Return the (x, y) coordinate for the center point of the cell that contains the specified text.  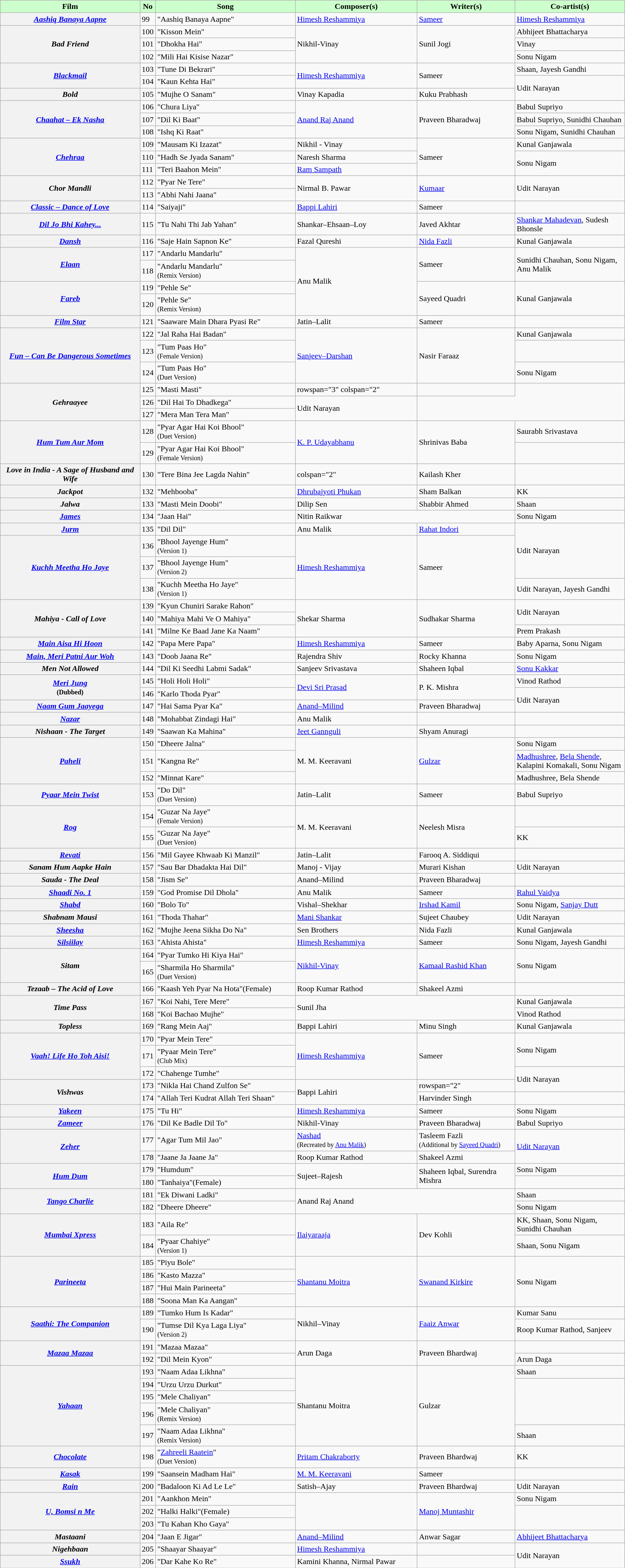
Shaan, Sonu Nigam (570, 1246)
196 (148, 1414)
"Humdum" (225, 1170)
Hum Dum (70, 1176)
Sanjeev–Darshan (356, 355)
Parineeta (70, 1281)
112 (148, 182)
106 (148, 107)
"Mele Chaliyan"(Remix Version) (225, 1414)
Shabd (70, 905)
141 (148, 631)
"Mil Gayee Khwaab Ki Manzil" (225, 854)
Kailash Kher (466, 474)
Nishaan - The Target (70, 731)
159 (148, 892)
Bold (70, 94)
Zeher (70, 1146)
Mazaa Mazaa (70, 1353)
"Mujhe Jeena Sikha Do Na" (225, 930)
Tasleem Fazli(Additional by Sayeed Quadri) (466, 1140)
174 (148, 1098)
"Dar Kahe Ko Re" (225, 1561)
Classic – Dance of Love (70, 207)
124 (148, 372)
103 (148, 69)
"Abhi Nahi Jaana" (225, 195)
"Pehle Se" (Remix Version) (225, 304)
"Aashiq Banaya Aapne" (225, 19)
"Zahreeli Raatein"(Duet Version) (225, 1457)
Manoj - Vijay (356, 867)
127 (148, 415)
123 (148, 351)
Hum Tum Aur Mom (70, 442)
147 (148, 706)
"Jaan Hai" (225, 517)
100 (148, 32)
"Guzar Na Jaye"(Duet Version) (225, 837)
Song (225, 7)
134 (148, 517)
"Jaane Ja Jaane Ja" (225, 1157)
U, Bomsi n Me (70, 1511)
Pyaar Mein Twist (70, 795)
125 (148, 389)
168 (148, 1014)
"Hai Sama Pyar Ka" (225, 706)
109 (148, 144)
"Andarlu Mandarlu" (Remix Version) (225, 271)
"Pyar Mein Tere" (225, 1039)
Sauda - The Deal (70, 880)
Naam Gum Jaayega (70, 706)
Nitin Raikwar (405, 517)
201 (148, 1499)
"Mohabbat Zindagi Hai" (225, 719)
"Tumse Dil Kya Laga Liya"(Version 2) (225, 1330)
Rocky Khanna (466, 656)
"Mele Chaliyan" (225, 1397)
173 (148, 1085)
200 (148, 1486)
"Saje Hain Sapnon Ke" (225, 241)
198 (148, 1457)
Sujeet–Rajesh (356, 1176)
Nirmal B. Pawar (356, 188)
Nikhil–Vinay (356, 1324)
183 (148, 1224)
145 (148, 681)
"Dil Hai To Dhadkega" (225, 402)
Time Pass (70, 1008)
204 (148, 1536)
"Saaware Main Dhara Pyasi Re" (225, 322)
"Guzar Na Jaye"(Female Version) (225, 816)
165 (148, 972)
Shyam Anuragi (466, 731)
Kamaal Rashid Khan (466, 966)
"Kaash Yeh Pyar Na Hota"(Female) (225, 989)
Faaiz Anwar (466, 1324)
Pritam Chakraborty (356, 1457)
154 (148, 816)
Blackmail (70, 75)
Film Star (70, 322)
Anwar Sagar (466, 1536)
"Masti Mein Doobi" (225, 504)
156 (148, 854)
"Dil Mein Kyon" (225, 1359)
Madhushree, Bela Shende (570, 778)
"Allah Teri Kudrat Allah Teri Shaan" (225, 1098)
Javed Akhtar (466, 224)
Yahaan (70, 1406)
"Hadh Se Jyada Sanam" (225, 157)
"Naam Adaa Likhna" (225, 1372)
158 (148, 880)
148 (148, 719)
184 (148, 1246)
188 (148, 1300)
153 (148, 795)
Kuchh Meetha Ho Jaye (70, 567)
175 (148, 1110)
Revati (70, 854)
Rain (70, 1486)
128 (148, 432)
191 (148, 1347)
Meri Jung(Dubbed) (70, 687)
"Mera Man Tera Man" (225, 415)
"Doob Jaana Re" (225, 656)
Shrinivas Baba (466, 442)
Rajendra Shiv (356, 656)
KK, Shaan, Sonu Nigam, Sunidhi Chauhan (570, 1224)
"Pyar Ne Tere" (225, 182)
202 (148, 1511)
Prem Prakash (570, 631)
Sonu Kakkar (570, 669)
162 (148, 930)
151 (148, 761)
"Tum Paas Ho"(Duet Version) (225, 372)
Sitam (70, 966)
206 (148, 1561)
194 (148, 1385)
Sen Brothers (356, 930)
"Kisson Mein" (225, 32)
"Jal Raha Hai Badan" (225, 334)
180 (148, 1182)
Nikhil - Vinay (356, 144)
Rog (70, 827)
Jackpot (70, 491)
Saurabh Srivastava (570, 432)
171 (148, 1056)
Fazal Qureshi (356, 241)
"Jism Se" (225, 880)
"Chahenge Tumhe" (225, 1073)
"Agar Tum Mil Jao" (225, 1140)
Rahul Vaidya (570, 892)
105 (148, 94)
Kamini Khanna, Nirmal Pawar (356, 1561)
Yakeen (70, 1110)
197 (148, 1436)
"Koi Nahi, Tere Mere" (225, 1001)
"Mehbooba" (225, 491)
"Pyaar Chahiye"(Version 1) (225, 1246)
"Do Dil"(Duet Version) (225, 795)
Sanam Hum Aapke Hain (70, 867)
"Saansein Madham Hai" (225, 1474)
"Masti Masti" (225, 389)
"Pehle Se" (225, 288)
172 (148, 1073)
Sujeet Chaubey (466, 917)
Kuku Prabhash (466, 94)
Shaan, Jayesh Gandhi (570, 69)
Sayeed Quadri (466, 298)
rowspan="2" (466, 1085)
Mumbai Xpress (70, 1235)
"Mahiya Mahi Ve O Mahiya" (225, 618)
107 (148, 119)
"Soona Man Ka Aangan" (225, 1300)
115 (148, 224)
143 (148, 656)
Minu Singh (466, 1026)
190 (148, 1330)
144 (148, 669)
Vinay Kapadia (356, 94)
185 (148, 1263)
Gehraayee (70, 402)
Vishal–Shekhar (356, 905)
"Sharmila Ho Sharmila"(Duet Version) (225, 972)
"Chura Liya" (225, 107)
"Saawan Ka Mahina" (225, 731)
"Rang Mein Aaj" (225, 1026)
Rahat Indori (466, 529)
193 (148, 1372)
"Bhool Jayenge Hum" (Version 1) (225, 546)
Manoj Muntashir (466, 1511)
Satish–Ajay (356, 1486)
Chaahat – Ek Nasha (70, 119)
133 (148, 504)
Love in India - A Sage of Husband and Wife (70, 474)
Shaheen Iqbal (466, 669)
Roop Kumar Rathod, Sanjeev (570, 1330)
"Naam Adaa Likhna"(Remix Version) (225, 1436)
Udit Narayan, Jayesh Gandhi (570, 589)
102 (148, 57)
"Ek Diwani Ladki" (225, 1195)
Nazar (70, 719)
"Mili Hai Kisise Nazar" (225, 57)
Paheli (70, 761)
"Papa Mere Papa" (225, 643)
167 (148, 1001)
P. K. Mishra (466, 687)
Writer(s) (466, 7)
"Halki Halki"(Female) (225, 1511)
137 (148, 567)
Silsiilay (70, 942)
110 (148, 157)
161 (148, 917)
155 (148, 837)
Sonu Nigam, Sunidhi Chauhan (570, 132)
Dil Jo Bhi Kahey... (70, 224)
"Urzu Urzu Durkut" (225, 1385)
Mani Shankar (356, 917)
Ssukh (70, 1561)
"Bhool Jayenge Hum" (Version 2) (225, 567)
Naresh Sharma (356, 157)
"Pyar Tumko Hi Kiya Hai" (225, 955)
"Kyun Chuniri Sarake Rahon" (225, 606)
"Kuchh Meetha Ho Jaye" (Version 1) (225, 589)
Chor Mandli (70, 188)
"Sau Bar Dhadakta Hai Dil" (225, 867)
Sonu Nigam, Jayesh Gandhi (570, 942)
Co-artist(s) (570, 7)
182 (148, 1207)
"Tu Kahan Kho Gaya" (225, 1524)
"Tumko Hum Is Kadar" (225, 1313)
Jeet Gannguli (356, 731)
"Thoda Thahar" (225, 917)
203 (148, 1524)
Jurm (70, 529)
166 (148, 989)
James (70, 517)
"Piyu Bole" (225, 1263)
Vishwas (70, 1092)
Kasak (70, 1474)
"Dil Ke Badle Dil To" (225, 1123)
"Aankhon Mein" (225, 1499)
187 (148, 1288)
Sunil Jha (405, 1008)
Vinay (570, 44)
"Aila Re" (225, 1224)
"Pyaar Mein Tere" (Club Mix) (225, 1056)
164 (148, 955)
"Tanhaiya"(Female) (225, 1182)
Sunil Jogi (466, 44)
"Dhokha Hai" (225, 44)
Composer(s) (356, 7)
Shekar Sharma (356, 618)
150 (148, 744)
129 (148, 453)
"Hui Main Parineeta" (225, 1288)
Dev Kohli (466, 1235)
Sunidhi Chauhan, Sonu Nigam, Anu Malik (570, 264)
"Saiyaji" (225, 207)
"Holi Holi Holi" (225, 681)
Shabnam Mausi (70, 917)
199 (148, 1474)
136 (148, 546)
140 (148, 618)
Film (70, 7)
Madhushree, Bela Shende, Kalapini Komakali, Sonu Nigam (570, 761)
"God Promise Dil Dhola" (225, 892)
"Ishq Ki Raat" (225, 132)
Saathi: The Companion (70, 1324)
Vaah! Life Ho Toh Aisi! (70, 1056)
117 (148, 254)
"Kangna Re" (225, 761)
Main, Meri Patni Aur Woh (70, 656)
Fun – Can Be Dangerous Sometimes (70, 355)
130 (148, 474)
"Shaayar Shaayar" (225, 1549)
"Kasto Mazza" (225, 1275)
"Tune Di Bekrari" (225, 69)
108 (148, 132)
138 (148, 589)
"Mausam Ki Izazat" (225, 144)
176 (148, 1123)
Men Not Allowed (70, 669)
"Teri Baahon Mein" (225, 170)
120 (148, 304)
"Nikla Hai Chand Zulfon Se" (225, 1085)
"Jaan E Jigar" (225, 1536)
195 (148, 1397)
Jalwa (70, 504)
"Mujhe O Sanam" (225, 94)
114 (148, 207)
Chocolate (70, 1457)
Babul Supriyo, Sunidhi Chauhan (570, 119)
Sudhakar Sharma (466, 618)
"Pyar Agar Hai Koi Bhool"(Female Version) (225, 453)
146 (148, 694)
"Koi Bachao Mujhe" (225, 1014)
Irshad Kamil (466, 905)
Ram Sampath (356, 170)
149 (148, 731)
Devi Sri Prasad (356, 687)
152 (148, 778)
Aashiq Banaya Aapne (70, 19)
Chehraa (70, 157)
Ilaiyaraaja (356, 1235)
Shaadi No. 1 (70, 892)
"Pyar Agar Hai Koi Bhool"(Duet Version) (225, 432)
"Tum Paas Ho"(Female Version) (225, 351)
Kumaar (466, 188)
Tango Charlie (70, 1201)
135 (148, 529)
rowspan="3" colspan="2" (356, 389)
Bad Friend (70, 44)
"Mazaa Mazaa" (225, 1347)
No (148, 7)
205 (148, 1549)
"Ahista Ahista" (225, 942)
Shankar–Ehsaan–Loy (356, 224)
189 (148, 1313)
Harvinder Singh (466, 1098)
177 (148, 1140)
186 (148, 1275)
"Tu Nahi Thi Jab Yahan" (225, 224)
"Tere Bina Jee Lagda Nahin" (225, 474)
Neelesh Misra (466, 827)
Main Aisa Hi Hoon (70, 643)
Swanand Kirkire (466, 1281)
"Dil Ki Baat" (225, 119)
"Badaloon Ki Ad Le Le" (225, 1486)
160 (148, 905)
Dhrubajyoti Phukan (356, 491)
139 (148, 606)
Dilip Sen (356, 504)
142 (148, 643)
Sonu Nigam, Sanjay Dutt (570, 905)
"Karlo Thoda Pyar" (225, 694)
Elaan (70, 264)
118 (148, 271)
Murari Kishan (466, 867)
Shaheen Iqbal, Surendra Mishra (466, 1176)
Nigehbaan (70, 1549)
Tezaab – The Acid of Love (70, 989)
Mastaani (70, 1536)
"Minnat Kare" (225, 778)
116 (148, 241)
132 (148, 491)
Shankar Mahadevan, Sudesh Bhonsle (570, 224)
Kumar Sanu (570, 1313)
"Dil Dil" (225, 529)
"Kaun Kehta Hai" (225, 82)
119 (148, 288)
Mahiya - Call of Love (70, 618)
Nasir Faraaz (466, 355)
"Bolo To" (225, 905)
Fareb (70, 298)
111 (148, 170)
169 (148, 1026)
Farooq A. Siddiqui (466, 854)
"Andarlu Mandarlu" (225, 254)
121 (148, 322)
178 (148, 1157)
"Dheere Jalna" (225, 744)
"Tu Hi" (225, 1110)
122 (148, 334)
181 (148, 1195)
101 (148, 44)
"Milne Ke Baad Jane Ka Naam" (225, 631)
192 (148, 1359)
"Dheere Dheere" (225, 1207)
Nashad(Recreated by Anu Malik) (356, 1140)
126 (148, 402)
Sanjeev Srivastava (356, 669)
163 (148, 942)
"Dil Ki Seedhi Labmi Sadak" (225, 669)
Sham Balkan (466, 491)
113 (148, 195)
Dansh (70, 241)
157 (148, 867)
K. P. Udayabhanu (356, 442)
99 (148, 19)
Topless (70, 1026)
Sheesha (70, 930)
Baby Aparna, Sonu Nigam (570, 643)
179 (148, 1170)
170 (148, 1039)
104 (148, 82)
colspan="2" (356, 474)
Zameer (70, 1123)
Shabbir Ahmed (466, 504)
